For the text-containing cell, return its midpoint in (x, y) coordinate format. 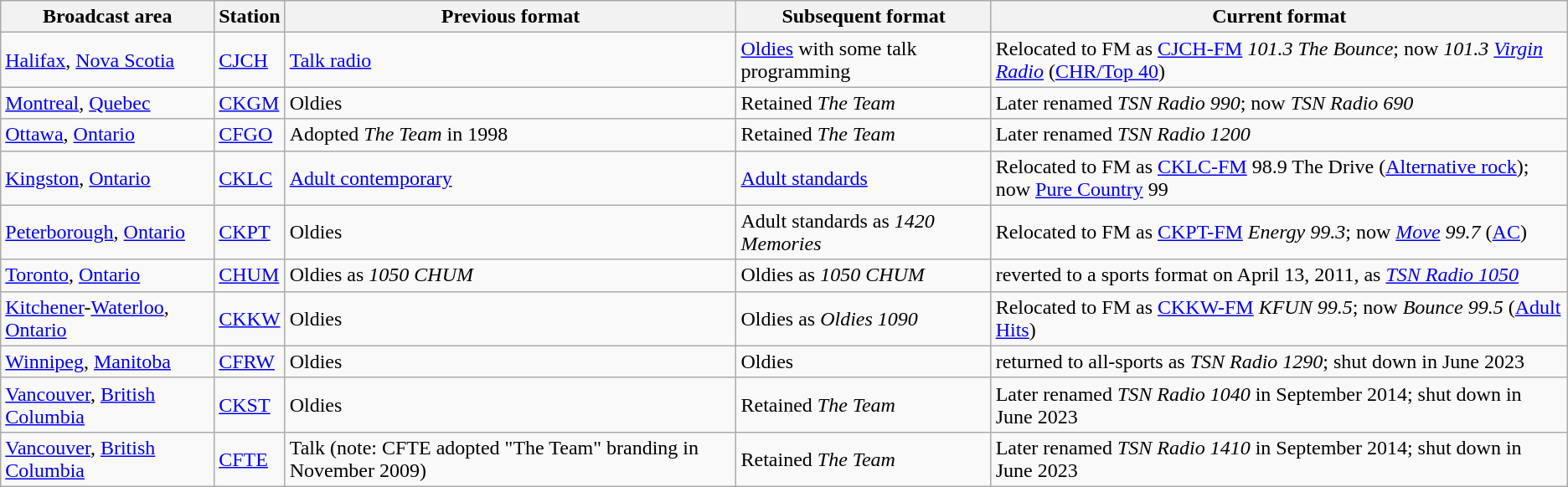
Adult standards (864, 177)
CFGO (250, 135)
Later renamed TSN Radio 1200 (1279, 135)
Station (250, 17)
Adopted The Team in 1998 (511, 135)
Talk radio (511, 60)
reverted to a sports format on April 13, 2011, as TSN Radio 1050 (1279, 275)
returned to all-sports as TSN Radio 1290; shut down in June 2023 (1279, 361)
Montreal, Quebec (107, 103)
Previous format (511, 17)
Current format (1279, 17)
CFTE (250, 459)
Relocated to FM as CKPT-FM Energy 99.3; now Move 99.7 (AC) (1279, 233)
Kitchener-Waterloo, Ontario (107, 318)
CFRW (250, 361)
Halifax, Nova Scotia (107, 60)
Oldies as Oldies 1090 (864, 318)
Kingston, Ontario (107, 177)
Later renamed TSN Radio 990; now TSN Radio 690 (1279, 103)
CKST (250, 405)
Broadcast area (107, 17)
CKPT (250, 233)
Relocated to FM as CKKW-FM KFUN 99.5; now Bounce 99.5 (Adult Hits) (1279, 318)
Peterborough, Ontario (107, 233)
CHUM (250, 275)
Adult contemporary (511, 177)
Talk (note: CFTE adopted "The Team" branding in November 2009) (511, 459)
CJCH (250, 60)
Relocated to FM as CJCH-FM 101.3 The Bounce; now 101.3 Virgin Radio (CHR/Top 40) (1279, 60)
Subsequent format (864, 17)
Toronto, Ontario (107, 275)
Adult standards as 1420 Memories (864, 233)
Ottawa, Ontario (107, 135)
Later renamed TSN Radio 1040 in September 2014; shut down in June 2023 (1279, 405)
CKLC (250, 177)
CKKW (250, 318)
CKGM (250, 103)
Winnipeg, Manitoba (107, 361)
Relocated to FM as CKLC-FM 98.9 The Drive (Alternative rock); now Pure Country 99 (1279, 177)
Oldies with some talk programming (864, 60)
Later renamed TSN Radio 1410 in September 2014; shut down in June 2023 (1279, 459)
